Scan for the cell matching the given text and deliver its (x, y) coordinate at center. 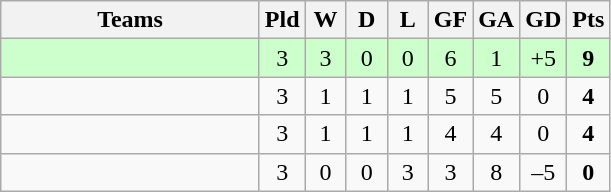
Pts (588, 20)
8 (496, 172)
Pld (282, 20)
Teams (130, 20)
L (408, 20)
D (366, 20)
GF (450, 20)
GA (496, 20)
–5 (544, 172)
GD (544, 20)
9 (588, 58)
W (326, 20)
6 (450, 58)
+5 (544, 58)
